Output the (x, y) coordinate of the center of the cell containing the given text.  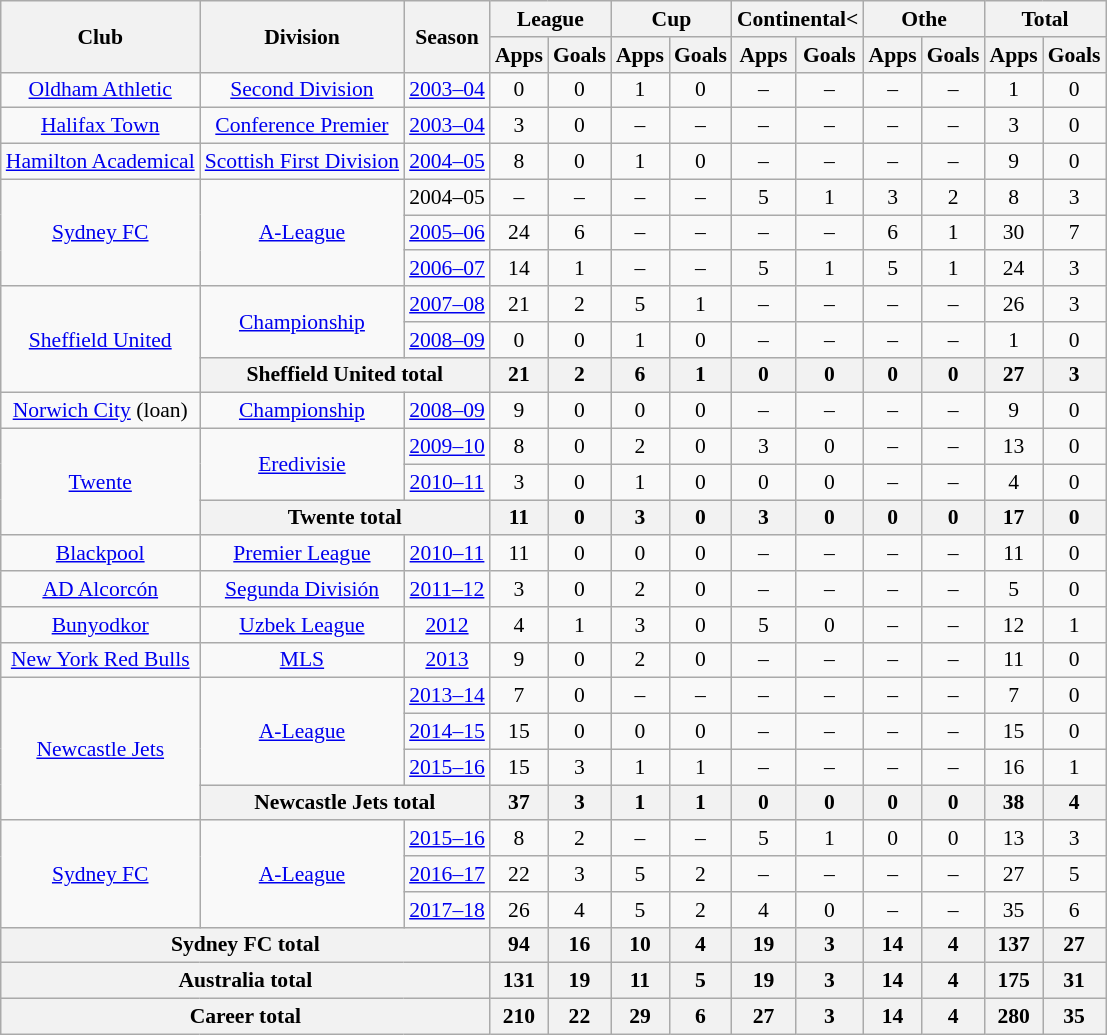
Sheffield United (100, 340)
Conference Premier (302, 126)
Twente total (345, 518)
Cup (672, 19)
131 (519, 981)
2012 (447, 625)
2011–12 (447, 589)
Norwich City (loan) (100, 411)
MLS (302, 660)
Segunda División (302, 589)
Season (447, 36)
12 (1014, 625)
2014–15 (447, 732)
2013–14 (447, 696)
Continental< (798, 19)
2005–06 (447, 233)
Sydney FC total (246, 945)
Hamilton Academical (100, 162)
Newcastle Jets (100, 749)
Bunyodkor (100, 625)
29 (640, 1017)
Twente (100, 482)
94 (519, 945)
AD Alcorcón (100, 589)
Australia total (246, 981)
Premier League (302, 554)
38 (1014, 803)
Division (302, 36)
280 (1014, 1017)
175 (1014, 981)
2006–07 (447, 269)
New York Red Bulls (100, 660)
2007–08 (447, 304)
210 (519, 1017)
137 (1014, 945)
Scottish First Division (302, 162)
Uzbek League (302, 625)
17 (1014, 518)
Sheffield United total (345, 375)
10 (640, 945)
Oldham Athletic (100, 90)
30 (1014, 233)
Othe (924, 19)
37 (519, 803)
Halifax Town (100, 126)
31 (1074, 981)
Newcastle Jets total (345, 803)
2013 (447, 660)
Eredivisie (302, 464)
Club (100, 36)
Blackpool (100, 554)
Second Division (302, 90)
2017–18 (447, 910)
Career total (246, 1017)
2016–17 (447, 874)
League (550, 19)
2009–10 (447, 447)
Total (1046, 19)
